Provide the (X, Y) coordinate of the cell's center where the given text is located.  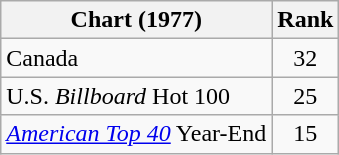
American Top 40 Year-End (136, 134)
25 (306, 96)
15 (306, 134)
32 (306, 58)
Chart (1977) (136, 20)
Rank (306, 20)
U.S. Billboard Hot 100 (136, 96)
Canada (136, 58)
